Scan for the cell matching the given text and deliver its [x, y] coordinate at center. 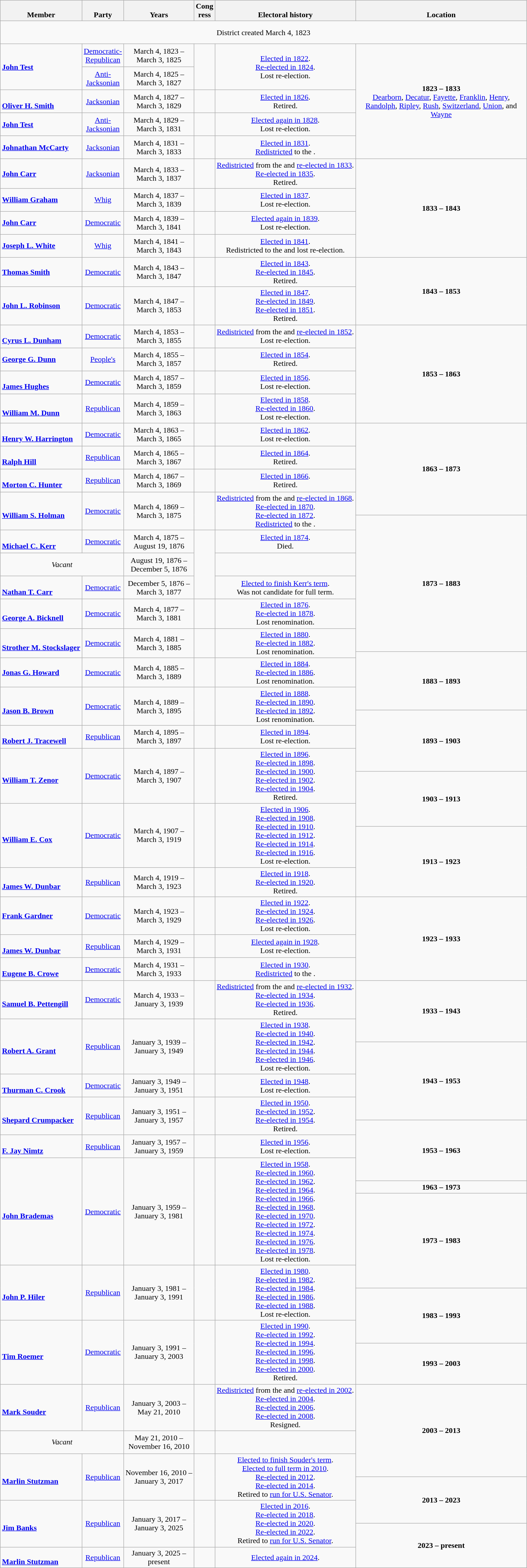
Elected in 1906.Re-elected in 1908.Re-elected in 1910.Re-elected in 1912.Re-elected in 1914.Re-elected in 1916.Lost re-election. [285, 835]
March 4, 1907 –March 3, 1919 [159, 835]
Joseph L. White [41, 246]
George G. Dunn [41, 359]
Ralph Hill [41, 458]
Eugene B. Crowe [41, 969]
Elected in 1990.Re-elected in 1992.Re-elected in 1994.Re-elected in 1996.Re-elected in 1998.Re-elected in 2000.Retired. [285, 1352]
March 4, 1829 –March 3, 1831 [159, 125]
Elected in 1874.Died. [285, 542]
March 4, 1843 –March 3, 1847 [159, 272]
William T. Zenor [41, 776]
Elected in 1822.Re-elected in 1824.Lost re-election. [285, 67]
James Hughes [41, 382]
Elected in 1948.Lost re-election. [285, 1086]
1893 – 1903 [441, 741]
Redistricted from the and re-elected in 1852.Lost re-election. [285, 336]
March 4, 1831 –March 3, 1833 [159, 148]
Party [103, 11]
January 3, 1939 –January 3, 1949 [159, 1047]
Nathan T. Carr [41, 587]
Location [441, 11]
Elected in 1862.Lost re-election. [285, 435]
March 4, 1933 –January 3, 1939 [159, 1000]
Elected in 1826.Retired. [285, 102]
Jason B. Brown [41, 706]
Democratic-Republican [103, 56]
Henry W. Harrington [41, 435]
Elected in 1980.Re-elected in 1982.Re-elected in 1984.Re-elected in 1986.Re-elected in 1988.Lost re-election. [285, 1292]
January 3, 1951 –January 3, 1957 [159, 1116]
March 4, 1839 –March 3, 1841 [159, 223]
Elected in 1880.Re-elected in 1882.Lost renomination. [285, 643]
Johnathan McCarty [41, 148]
March 4, 1875 –August 19, 1876 [159, 542]
Elected to finish Souder's term.Elected to full term in 2010.Re-elected in 2012.Re-elected in 2014.Retired to run for U.S. Senator. [285, 1477]
Elected in 1930.Redistricted to the . [285, 969]
William M. Dunn [41, 408]
Redistricted from the and re-elected in 1932.Re-elected in 1934.Re-elected in 1936.Retired. [285, 1000]
Years [159, 11]
Elected in 1843.Re-elected in 1845.Retired. [285, 272]
Elected in 1922.Re-elected in 1924.Re-elected in 1926.Lost re-election. [285, 916]
Elected in 1896.Re-elected in 1898.Re-elected in 1900.Re-elected in 1902.Re-elected in 1904.Retired. [285, 776]
District created March 4, 1823 [263, 33]
John L. Robinson [41, 306]
March 4, 1931 –March 3, 1933 [159, 969]
March 4, 1847 –March 3, 1853 [159, 306]
1853 – 1863 [441, 374]
Jim Banks [41, 1524]
1963 – 1973 [441, 1187]
Elected in 1918.Re-elected in 1920.Retired. [285, 882]
January 3, 2025 –present [159, 1557]
William S. Holman [41, 511]
Elected in 1866.Retired. [285, 481]
Oliver H. Smith [41, 102]
1873 – 1883 [441, 583]
1863 – 1873 [441, 469]
Thurman C. Crook [41, 1086]
Strother M. Stockslager [41, 643]
1833 – 1843 [441, 208]
1823 – 1833Dearborn, Decatur, Fayette, Franklin, Henry, Randolph, Ripley, Rush, Switzerland, Union, and Wayne [441, 102]
Mark Souder [41, 1407]
1913 – 1923 [441, 861]
Elected in 1847.Re-elected in 1849.Re-elected in 1851.Retired. [285, 306]
1923 – 1933 [441, 939]
Elected in 1841.Redistricted to the and lost re-election. [285, 246]
March 4, 1853 –March 3, 1855 [159, 336]
March 4, 1867 –March 3, 1869 [159, 481]
John P. Hiler [41, 1292]
Elected to finish Kerr's term.Was not candidate for full term. [285, 587]
Elected in 1854.Retired. [285, 359]
2003 – 2013 [441, 1430]
Robert A. Grant [41, 1047]
1953 – 1963 [441, 1151]
Thomas Smith [41, 272]
Elected in 1950.Re-elected in 1952.Re-elected in 1954.Retired. [285, 1116]
January 3, 1959 –January 3, 1981 [159, 1211]
March 4, 1919 –March 3, 1923 [159, 882]
1933 – 1943 [441, 1011]
Tim Roemer [41, 1352]
George A. Bicknell [41, 614]
March 4, 1923 –March 3, 1929 [159, 916]
Electoral history [285, 11]
January 3, 1949 –January 3, 1951 [159, 1086]
March 4, 1823 –March 3, 1825 [159, 56]
Member [41, 11]
November 16, 2010 –January 3, 2017 [159, 1477]
Elected in 2016.Re-elected in 2018.Re-elected in 2020.Re-elected in 2022.Retired to run for U.S. Senator. [285, 1524]
March 4, 1827 –March 3, 1829 [159, 102]
March 4, 1877 –March 3, 1881 [159, 614]
August 19, 1876 –December 5, 1876 [159, 564]
March 4, 1929 –March 3, 1931 [159, 946]
January 3, 2003 –May 21, 2010 [159, 1407]
March 4, 1859 –March 3, 1863 [159, 408]
John Brademas [41, 1211]
March 4, 1895 –March 3, 1897 [159, 737]
Redistricted from the and re-elected in 1833.Re-elected in 1835.Retired. [285, 174]
1983 – 1993 [441, 1315]
Elected in 1956.Lost re-election. [285, 1147]
1843 – 1853 [441, 291]
May 21, 2010 –November 16, 2010 [159, 1442]
Elected again in 2024. [285, 1557]
Elected in 1884.Re-elected in 1886.Lost renomination. [285, 672]
2013 – 2023 [441, 1500]
Elected in 1856.Lost re-election. [285, 382]
Redistricted from the and re-elected in 2002.Re-elected in 2004.Re-elected in 2006.Re-elected in 2008.Resigned. [285, 1407]
March 4, 1863 –March 3, 1865 [159, 435]
March 4, 1897 –March 3, 1907 [159, 776]
Elected in 1864.Retired. [285, 458]
Cyrus L. Dunham [41, 336]
Congress [204, 11]
Elected in 1938.Re-elected in 1940.Re-elected in 1942.Re-elected in 1944.Re-elected in 1946.Lost re-election. [285, 1047]
Samuel B. Pettengill [41, 1000]
December 5, 1876 –March 3, 1877 [159, 587]
January 3, 1991 –January 3, 2003 [159, 1352]
January 3, 2017 –January 3, 2025 [159, 1524]
People's [103, 359]
March 4, 1855 –March 3, 1857 [159, 359]
January 3, 1957 –January 3, 1959 [159, 1147]
January 3, 1981 –January 3, 1991 [159, 1292]
Elected in 1837.Lost re-election. [285, 200]
March 4, 1865 –March 3, 1867 [159, 458]
March 4, 1857 –March 3, 1859 [159, 382]
Elected in 1876.Re-elected in 1878.Lost renomination. [285, 614]
Frank Gardner [41, 916]
Elected in 1831.Redistricted to the . [285, 148]
Elected again in 1828.Lost re-election. [285, 125]
March 4, 1889 –March 3, 1895 [159, 706]
Elected in 1888.Re-elected in 1890.Re-elected in 1892.Lost renomination. [285, 706]
Elected again in 1928.Lost re-election. [285, 946]
Elected in 1894.Lost re-election. [285, 737]
1993 – 2003 [441, 1364]
Jonas G. Howard [41, 672]
2023 – present [441, 1545]
March 4, 1825 –March 3, 1827 [159, 79]
March 4, 1885 –March 3, 1889 [159, 672]
William Graham [41, 200]
March 4, 1869 –March 3, 1875 [159, 511]
1903 – 1913 [441, 799]
March 4, 1837 –March 3, 1839 [159, 200]
1973 – 1983 [441, 1241]
March 4, 1833 –March 3, 1837 [159, 174]
William E. Cox [41, 835]
March 4, 1841 –March 3, 1843 [159, 246]
1883 – 1893 [441, 681]
Michael C. Kerr [41, 542]
Elected in 1858.Re-elected in 1860.Lost re-election. [285, 408]
Shepard Crumpacker [41, 1116]
Robert J. Tracewell [41, 737]
Redistricted from the and re-elected in 1868.Re-elected in 1870.Re-elected in 1872.Redistricted to the . [285, 511]
March 4, 1881 –March 3, 1885 [159, 643]
1943 – 1953 [441, 1081]
Morton C. Hunter [41, 481]
F. Jay Nimtz [41, 1147]
Elected again in 1839.Lost re-election. [285, 223]
